Return [x, y] of the center of cell containing provided text 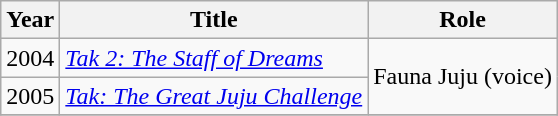
Tak 2: The Staff of Dreams [214, 58]
2005 [30, 96]
2004 [30, 58]
Fauna Juju (voice) [463, 77]
Year [30, 20]
Role [463, 20]
Tak: The Great Juju Challenge [214, 96]
Title [214, 20]
